Return [X, Y] of the center of cell containing provided text 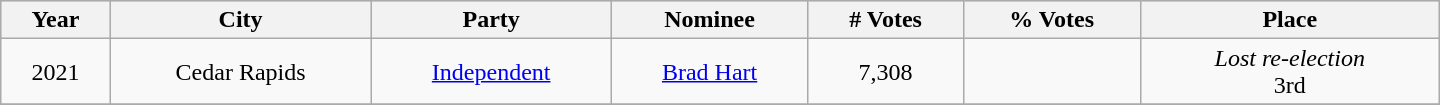
Nominee [710, 20]
% Votes [1052, 20]
Cedar Rapids [240, 72]
Lost re-election3rd [1290, 72]
Independent [491, 72]
Party [491, 20]
# Votes [886, 20]
City [240, 20]
Brad Hart [710, 72]
Year [56, 20]
Place [1290, 20]
2021 [56, 72]
7,308 [886, 72]
